Return [X, Y] of the center of cell containing provided text 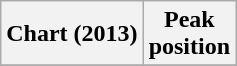
Peakposition [189, 34]
Chart (2013) [72, 34]
